Pinpoint the cell where the given text exists, returning its (x, y) midpoint coordinate. 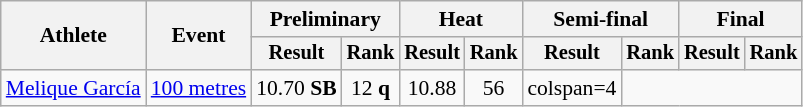
10.88 (432, 88)
Semi-final (600, 19)
Final (740, 19)
Melique García (74, 88)
56 (494, 88)
colspan=4 (572, 88)
100 metres (198, 88)
Athlete (74, 36)
10.70 SB (296, 88)
12 q (371, 88)
Heat (460, 19)
Event (198, 36)
Preliminary (325, 19)
